Provide the (X, Y) coordinate of the cell's center where the given text is located.  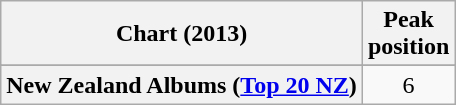
6 (408, 85)
New Zealand Albums (Top 20 NZ) (182, 85)
Chart (2013) (182, 34)
Peakposition (408, 34)
